Capture the cell that displays the provided text and extract its (X, Y) central coordinate. 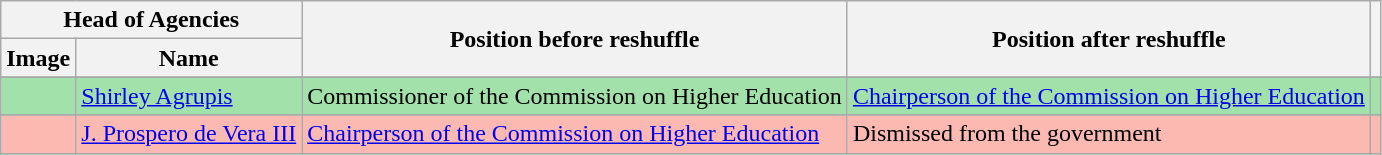
Dismissed from the government (1108, 134)
Shirley Agrupis (189, 96)
Commissioner of the Commission on Higher Education (575, 96)
Image (38, 58)
J. Prospero de Vera III (189, 134)
Head of Agencies (152, 20)
Position before reshuffle (575, 39)
Name (189, 58)
Position after reshuffle (1108, 39)
